Return [x, y] of the center of cell containing provided text 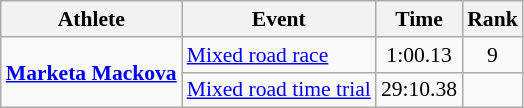
1:00.13 [419, 55]
Mixed road time trial [279, 90]
9 [492, 55]
Marketa Mackova [92, 72]
Mixed road race [279, 55]
Athlete [92, 19]
Rank [492, 19]
Time [419, 19]
29:10.38 [419, 90]
Event [279, 19]
